For the text-containing cell, return its midpoint in [X, Y] coordinate format. 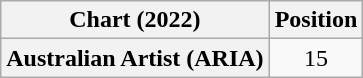
Chart (2022) [135, 20]
Position [316, 20]
Australian Artist (ARIA) [135, 58]
15 [316, 58]
